Identify which cell holds the provided text, then report its [x, y] central coordinate. 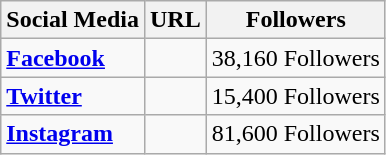
81,600 Followers [296, 134]
Twitter [73, 96]
URL [175, 20]
15,400 Followers [296, 96]
Facebook [73, 58]
Followers [296, 20]
Social Media [73, 20]
Instagram [73, 134]
38,160 Followers [296, 58]
